Find where the given text appears and provide that cell's center as [X, Y] coordinate. 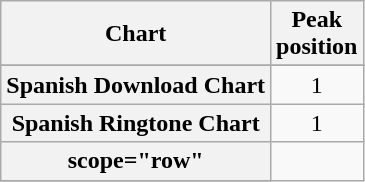
Peakposition [317, 34]
Spanish Ringtone Chart [136, 123]
Chart [136, 34]
Spanish Download Chart [136, 85]
scope="row" [136, 161]
